For the text-containing cell, return its midpoint in [x, y] coordinate format. 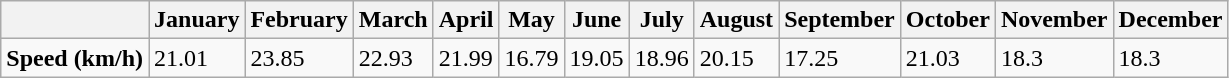
June [596, 20]
January [196, 20]
October [948, 20]
21.01 [196, 58]
August [736, 20]
22.93 [393, 58]
21.03 [948, 58]
February [299, 20]
April [466, 20]
November [1054, 20]
21.99 [466, 58]
19.05 [596, 58]
July [662, 20]
Speed (km/h) [75, 58]
20.15 [736, 58]
23.85 [299, 58]
18.96 [662, 58]
September [840, 20]
December [1170, 20]
May [532, 20]
March [393, 20]
16.79 [532, 58]
17.25 [840, 58]
